Determine the (X, Y) coordinate at the center of the cell enclosing the given text.  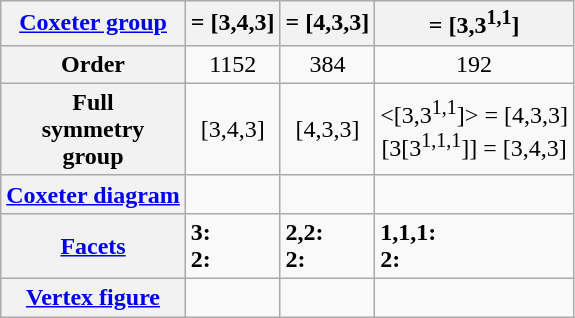
Coxeter group (94, 24)
1152 (232, 64)
1,1,1: 2: (474, 246)
3: 2: (232, 246)
Facets (94, 246)
= [4,3,3] (328, 24)
2,2: 2: (328, 246)
= [3,31,1] (474, 24)
[4,3,3] (328, 129)
192 (474, 64)
Order (94, 64)
384 (328, 64)
<[3,31,1]> = [4,3,3][3[31,1,1]] = [3,4,3] (474, 129)
Vertex figure (94, 298)
Fullsymmetrygroup (94, 129)
[3,4,3] (232, 129)
Coxeter diagram (94, 194)
= [3,4,3] (232, 24)
